Extract the [X, Y] coordinate from the center of the cell holding the provided text.  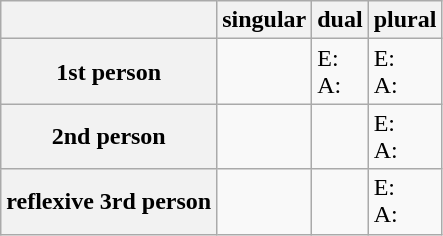
2nd person [109, 136]
dual [340, 20]
1st person [109, 72]
reflexive 3rd person [109, 202]
plural [405, 20]
singular [264, 20]
